Pinpoint the cell where the given text exists, returning its (X, Y) midpoint coordinate. 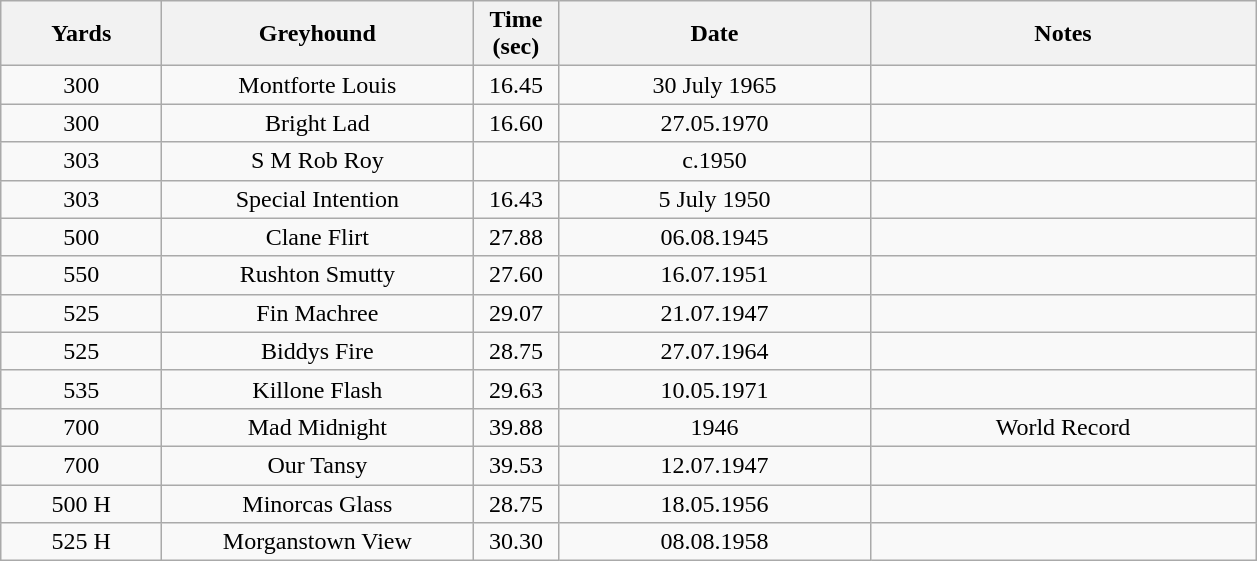
29.07 (516, 313)
Notes (1063, 34)
500 H (82, 503)
30 July 1965 (714, 85)
Minorcas Glass (318, 503)
27.60 (516, 275)
27.07.1964 (714, 351)
Killone Flash (318, 389)
39.88 (516, 427)
525 H (82, 542)
1946 (714, 427)
Greyhound (318, 34)
Mad Midnight (318, 427)
Special Intention (318, 199)
500 (82, 237)
Fin Machree (318, 313)
29.63 (516, 389)
535 (82, 389)
Clane Flirt (318, 237)
30.30 (516, 542)
S M Rob Roy (318, 161)
16.43 (516, 199)
27.88 (516, 237)
39.53 (516, 465)
Date (714, 34)
16.45 (516, 85)
16.07.1951 (714, 275)
08.08.1958 (714, 542)
5 July 1950 (714, 199)
Rushton Smutty (318, 275)
Yards (82, 34)
16.60 (516, 123)
Time (sec) (516, 34)
Our Tansy (318, 465)
18.05.1956 (714, 503)
21.07.1947 (714, 313)
Morganstown View (318, 542)
c.1950 (714, 161)
World Record (1063, 427)
Montforte Louis (318, 85)
27.05.1970 (714, 123)
550 (82, 275)
06.08.1945 (714, 237)
Bright Lad (318, 123)
10.05.1971 (714, 389)
12.07.1947 (714, 465)
Biddys Fire (318, 351)
